Capture the cell that displays the provided text and extract its [x, y] central coordinate. 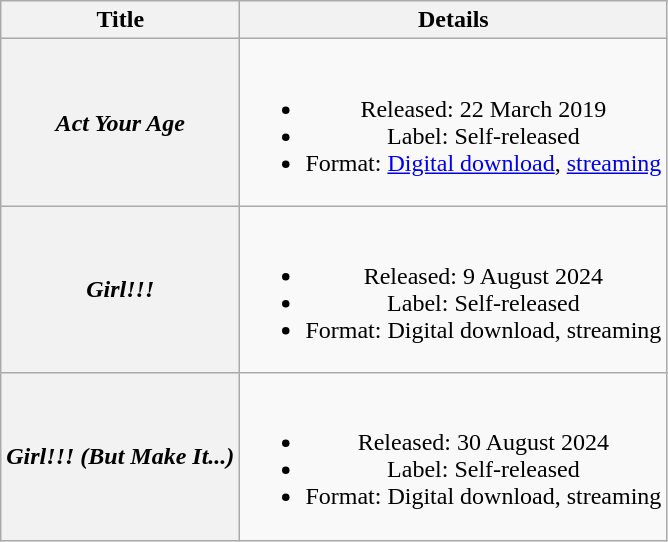
Act Your Age [120, 122]
Girl!!! [120, 290]
Girl!!! (But Make It...) [120, 456]
Released: 9 August 2024Label: Self-releasedFormat: Digital download, streaming [454, 290]
Details [454, 20]
Title [120, 20]
Released: 22 March 2019Label: Self-releasedFormat: Digital download, streaming [454, 122]
Released: 30 August 2024Label: Self-releasedFormat: Digital download, streaming [454, 456]
